Scan for the cell matching the given text and deliver its [x, y] coordinate at center. 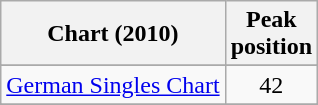
German Singles Chart [113, 85]
42 [271, 85]
Peakposition [271, 34]
Chart (2010) [113, 34]
